Identify which cell holds the provided text, then report its (x, y) central coordinate. 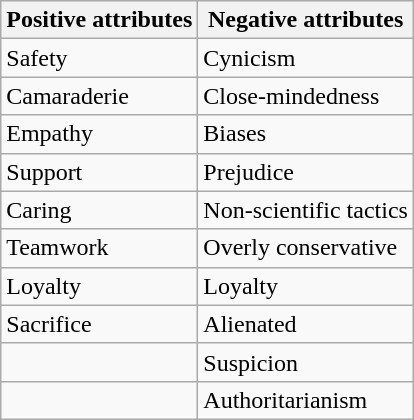
Close-mindedness (306, 96)
Authoritarianism (306, 400)
Prejudice (306, 172)
Caring (100, 210)
Safety (100, 58)
Overly conservative (306, 248)
Suspicion (306, 362)
Biases (306, 134)
Sacrifice (100, 324)
Non-scientific tactics (306, 210)
Camaraderie (100, 96)
Support (100, 172)
Teamwork (100, 248)
Cynicism (306, 58)
Positive attributes (100, 20)
Negative attributes (306, 20)
Empathy (100, 134)
Alienated (306, 324)
